Capture the cell that displays the provided text and extract its [x, y] central coordinate. 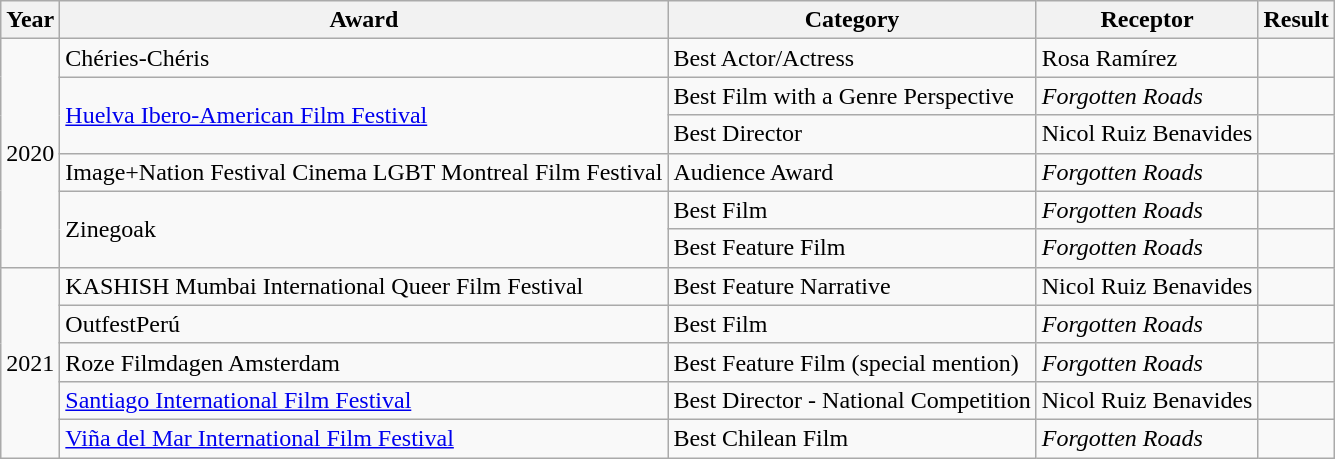
Rosa Ramírez [1147, 58]
2021 [30, 362]
Best Feature Film [852, 248]
Roze Filmdagen Amsterdam [364, 362]
Best Feature Film (special mention) [852, 362]
Award [364, 20]
Best Director - National Competition [852, 400]
Category [852, 20]
Image+Nation Festival Cinema LGBT Montreal Film Festival [364, 172]
Best Director [852, 134]
Best Film with a Genre Perspective [852, 96]
Huelva Ibero-American Film Festival [364, 115]
Result [1296, 20]
Viña del Mar International Film Festival [364, 438]
Audience Award [852, 172]
Receptor [1147, 20]
Zinegoak [364, 229]
Santiago International Film Festival [364, 400]
Best Feature Narrative [852, 286]
Chéries-Chéris [364, 58]
Best Chilean Film [852, 438]
2020 [30, 153]
OutfestPerú [364, 324]
Year [30, 20]
KASHISH Mumbai International Queer Film Festival [364, 286]
Best Actor/Actress [852, 58]
